From the cell containing the given text, extract its center point as [X, Y] coordinate. 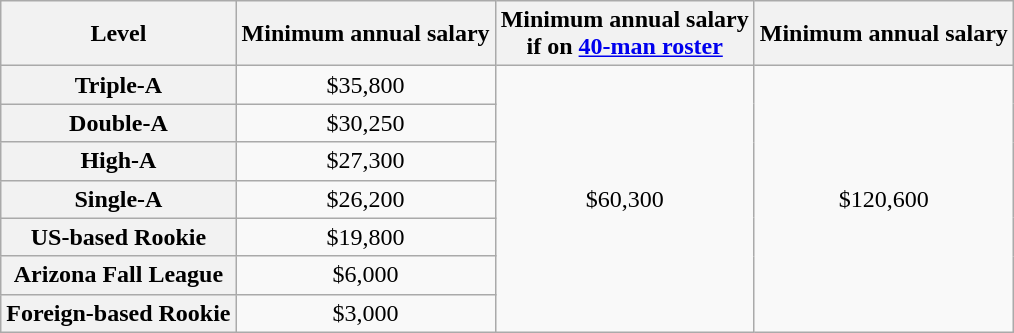
$120,600 [884, 199]
Minimum annual salaryif on 40-man roster [624, 34]
Arizona Fall League [118, 275]
$30,250 [366, 123]
$35,800 [366, 85]
$6,000 [366, 275]
High-A [118, 161]
Single-A [118, 199]
US-based Rookie [118, 237]
Triple-A [118, 85]
$26,200 [366, 199]
$19,800 [366, 237]
$27,300 [366, 161]
Level [118, 34]
Foreign-based Rookie [118, 313]
$60,300 [624, 199]
Double-A [118, 123]
$3,000 [366, 313]
